Search for the cell housing the specified text and yield its (X, Y) center coordinate. 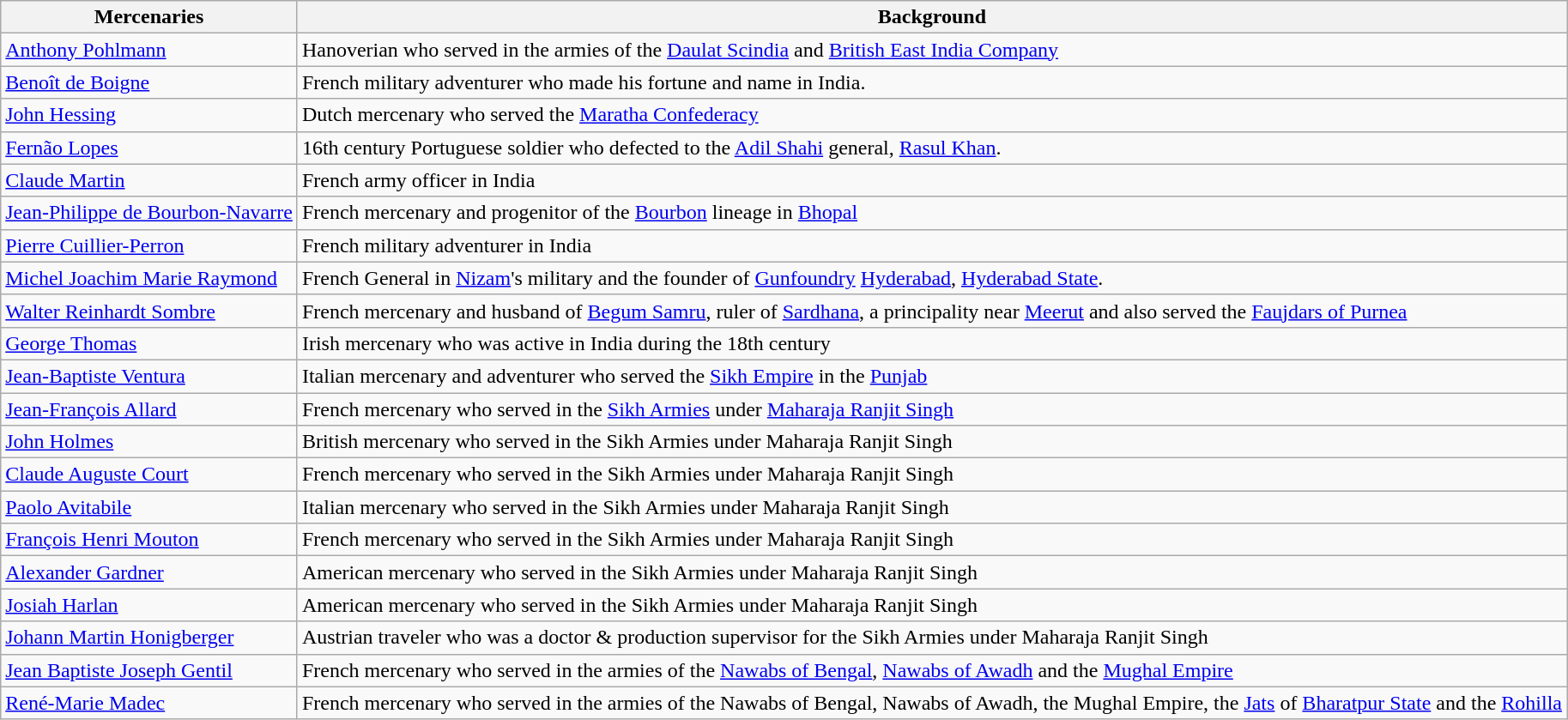
Michel Joachim Marie Raymond (149, 278)
British mercenary who served in the Sikh Armies under Maharaja Ranjit Singh (932, 442)
François Henri Mouton (149, 540)
French military adventurer who made his fortune and name in India. (932, 82)
Jean-Philippe de Bourbon-Navarre (149, 213)
Italian mercenary and adventurer who served the Sikh Empire in the Punjab (932, 376)
John Holmes (149, 442)
Jean Baptiste Joseph Gentil (149, 670)
French General in Nizam's military and the founder of Gunfoundry Hyderabad, Hyderabad State. (932, 278)
Anthony Pohlmann (149, 50)
George Thomas (149, 343)
French mercenary who served in the armies of the Nawabs of Bengal, Nawabs of Awadh, the Mughal Empire, the Jats of Bharatpur State and the Rohilla (932, 703)
French mercenary and progenitor of the Bourbon lineage in Bhopal (932, 213)
Paolo Avitabile (149, 507)
Dutch mercenary who served the Maratha Confederacy (932, 115)
French army officer in India (932, 180)
Jean-François Allard (149, 409)
Josiah Harlan (149, 605)
Claude Auguste Court (149, 475)
Jean-Baptiste Ventura (149, 376)
Background (932, 17)
French mercenary who served in the armies of the Nawabs of Bengal, Nawabs of Awadh and the Mughal Empire (932, 670)
Hanoverian who served in the armies of the Daulat Scindia and British East India Company (932, 50)
Mercenaries (149, 17)
Claude Martin (149, 180)
René-Marie Madec (149, 703)
French military adventurer in India (932, 245)
Johann Martin Honigberger (149, 638)
Irish mercenary who was active in India during the 18th century (932, 343)
Austrian traveler who was a doctor & production supervisor for the Sikh Armies under Maharaja Ranjit Singh (932, 638)
Pierre Cuillier-Perron (149, 245)
Italian mercenary who served in the Sikh Armies under Maharaja Ranjit Singh (932, 507)
16th century Portuguese soldier who defected to the Adil Shahi general, Rasul Khan. (932, 148)
Alexander Gardner (149, 572)
John Hessing (149, 115)
Fernão Lopes (149, 148)
French mercenary and husband of Begum Samru, ruler of Sardhana, a principality near Meerut and also served the Faujdars of Purnea (932, 311)
Walter Reinhardt Sombre (149, 311)
Benoît de Boigne (149, 82)
